Return [x, y] of the center of cell containing provided text 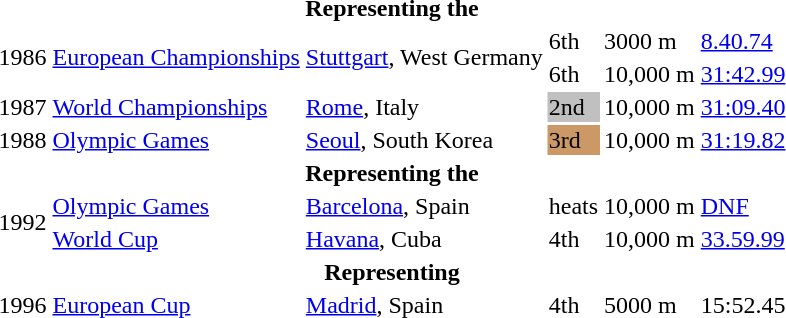
4th [573, 239]
European Championships [176, 58]
Havana, Cuba [424, 239]
World Championships [176, 107]
Rome, Italy [424, 107]
Stuttgart, West Germany [424, 58]
Seoul, South Korea [424, 140]
Barcelona, Spain [424, 206]
3rd [573, 140]
World Cup [176, 239]
2nd [573, 107]
heats [573, 206]
3000 m [650, 41]
